Provide the (X, Y) coordinate of the cell's center where the given text is located.  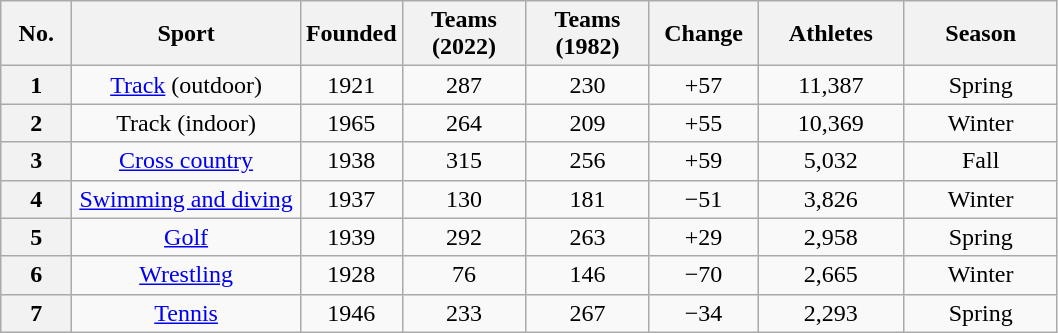
3,826 (831, 199)
+59 (704, 161)
7 (36, 313)
+57 (704, 85)
Change (704, 34)
146 (588, 275)
233 (464, 313)
Wrestling (186, 275)
−51 (704, 199)
−70 (704, 275)
Teams (2022) (464, 34)
256 (588, 161)
76 (464, 275)
287 (464, 85)
1938 (351, 161)
264 (464, 123)
Sport (186, 34)
315 (464, 161)
Tennis (186, 313)
Golf (186, 237)
11,387 (831, 85)
Season (981, 34)
10,369 (831, 123)
4 (36, 199)
267 (588, 313)
3 (36, 161)
−34 (704, 313)
1965 (351, 123)
+55 (704, 123)
292 (464, 237)
230 (588, 85)
1 (36, 85)
Fall (981, 161)
Athletes (831, 34)
2,665 (831, 275)
1937 (351, 199)
2,293 (831, 313)
Swimming and diving (186, 199)
2 (36, 123)
1946 (351, 313)
Teams (1982) (588, 34)
1928 (351, 275)
Founded (351, 34)
1939 (351, 237)
Cross country (186, 161)
+29 (704, 237)
Track (indoor) (186, 123)
181 (588, 199)
Track (outdoor) (186, 85)
130 (464, 199)
263 (588, 237)
5 (36, 237)
1921 (351, 85)
5,032 (831, 161)
209 (588, 123)
2,958 (831, 237)
6 (36, 275)
No. (36, 34)
